Pinpoint the cell where the given text exists, returning its (x, y) midpoint coordinate. 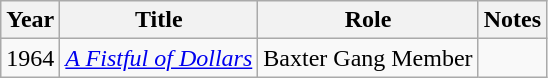
Baxter Gang Member (368, 58)
Year (30, 20)
A Fistful of Dollars (159, 58)
Role (368, 20)
1964 (30, 58)
Notes (512, 20)
Title (159, 20)
